Determine the [x, y] coordinate at the center of the cell enclosing the given text.  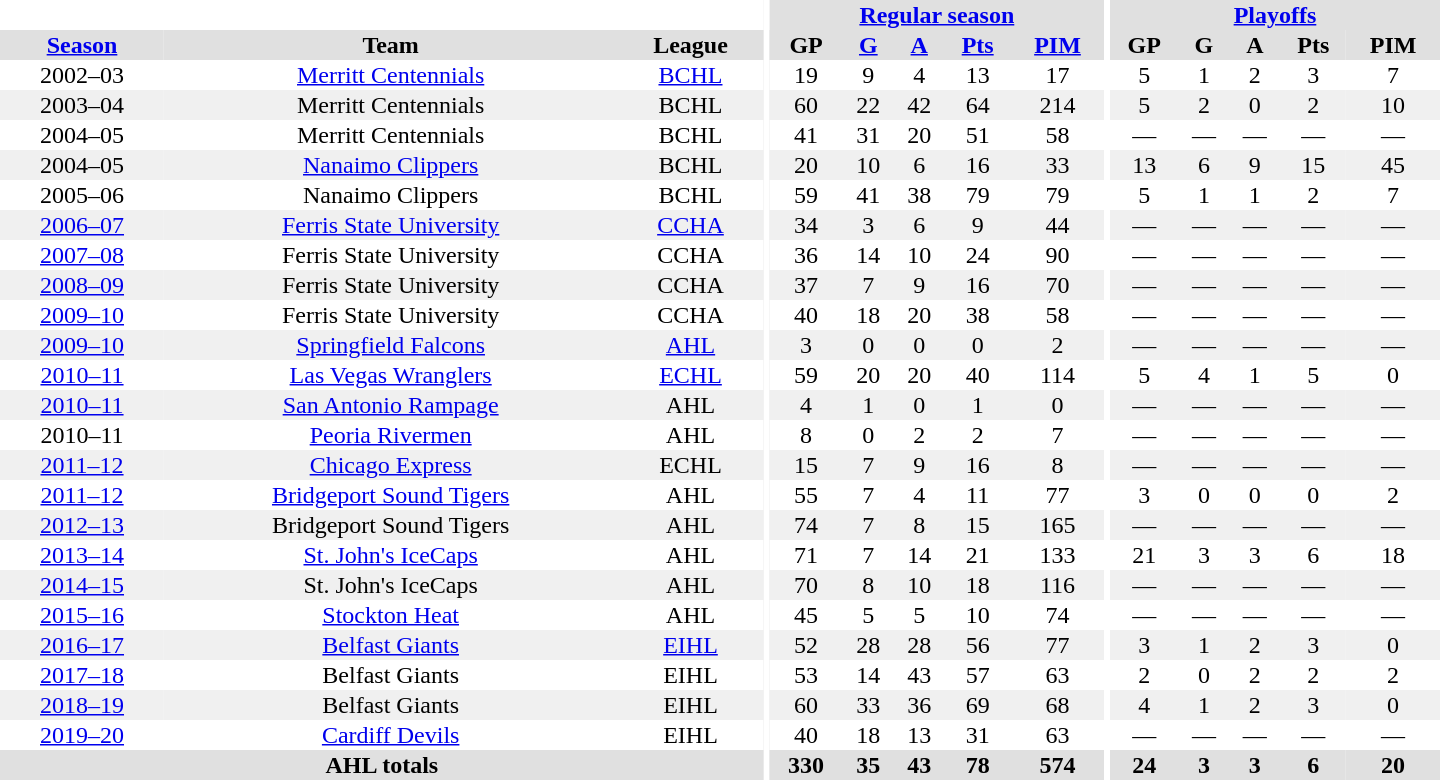
League [690, 45]
AHL totals [382, 765]
2014–15 [82, 585]
214 [1058, 105]
133 [1058, 555]
69 [978, 705]
22 [868, 105]
52 [806, 645]
2005–06 [82, 195]
Season [82, 45]
114 [1058, 375]
165 [1058, 525]
37 [806, 285]
Chicago Express [390, 465]
2006–07 [82, 225]
Regular season [936, 15]
574 [1058, 765]
Stockton Heat [390, 615]
11 [978, 495]
51 [978, 135]
Team [390, 45]
42 [920, 105]
Cardiff Devils [390, 735]
78 [978, 765]
44 [1058, 225]
2013–14 [82, 555]
2015–16 [82, 615]
2002–03 [82, 75]
San Antonio Rampage [390, 405]
2008–09 [82, 285]
Las Vegas Wranglers [390, 375]
90 [1058, 255]
2007–08 [82, 255]
2017–18 [82, 675]
57 [978, 675]
2016–17 [82, 645]
Peoria Rivermen [390, 435]
71 [806, 555]
330 [806, 765]
2003–04 [82, 105]
53 [806, 675]
116 [1058, 585]
34 [806, 225]
Springfield Falcons [390, 345]
19 [806, 75]
17 [1058, 75]
2019–20 [82, 735]
64 [978, 105]
2018–19 [82, 705]
35 [868, 765]
55 [806, 495]
Playoffs [1275, 15]
56 [978, 645]
68 [1058, 705]
2012–13 [82, 525]
